Determine the (X, Y) coordinate at the center of the cell enclosing the given text.  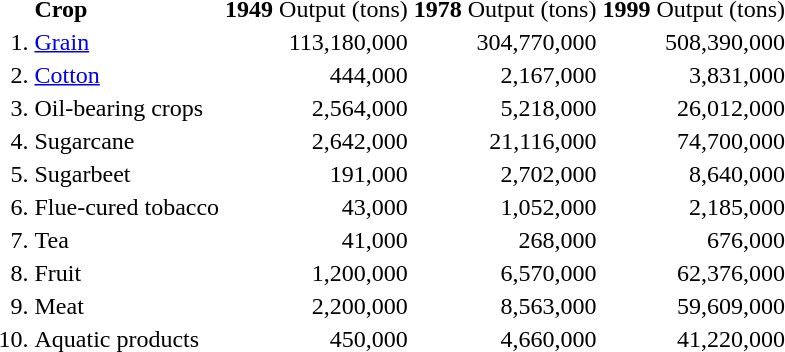
8,563,000 (505, 306)
Flue-cured tobacco (127, 207)
2,702,000 (505, 174)
Tea (127, 240)
41,000 (317, 240)
Sugarbeet (127, 174)
191,000 (317, 174)
1,052,000 (505, 207)
6,570,000 (505, 273)
Meat (127, 306)
2,200,000 (317, 306)
304,770,000 (505, 42)
5,218,000 (505, 108)
Sugarcane (127, 141)
2,167,000 (505, 75)
2,642,000 (317, 141)
Grain (127, 42)
113,180,000 (317, 42)
43,000 (317, 207)
Cotton (127, 75)
444,000 (317, 75)
21,116,000 (505, 141)
Fruit (127, 273)
1,200,000 (317, 273)
268,000 (505, 240)
2,564,000 (317, 108)
Oil-bearing crops (127, 108)
